Output the (x, y) coordinate of the center of the cell containing the given text.  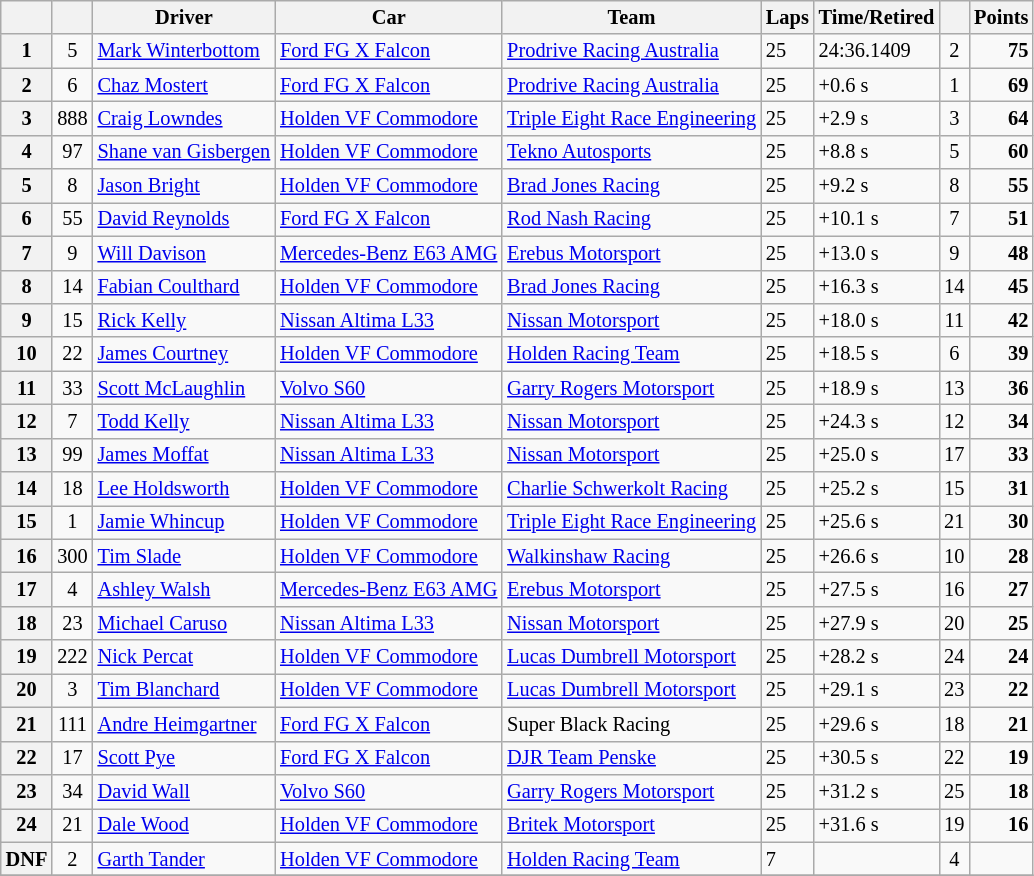
60 (1001, 152)
300 (72, 556)
+16.3 s (877, 287)
James Moffat (184, 455)
+2.9 s (877, 118)
Todd Kelly (184, 421)
+28.2 s (877, 657)
Laps (788, 17)
Rick Kelly (184, 320)
James Courtney (184, 354)
+31.6 s (877, 825)
48 (1001, 253)
+13.0 s (877, 253)
Jason Bright (184, 186)
99 (72, 455)
+27.9 s (877, 623)
27 (1001, 589)
75 (1001, 51)
Super Black Racing (632, 724)
39 (1001, 354)
Scott Pye (184, 758)
Ashley Walsh (184, 589)
DNF (27, 859)
Britek Motorsport (632, 825)
Driver (184, 17)
+26.6 s (877, 556)
Craig Lowndes (184, 118)
+27.5 s (877, 589)
Mark Winterbottom (184, 51)
+25.2 s (877, 489)
+29.1 s (877, 690)
111 (72, 724)
30 (1001, 522)
DJR Team Penske (632, 758)
David Wall (184, 791)
Michael Caruso (184, 623)
Dale Wood (184, 825)
Shane van Gisbergen (184, 152)
222 (72, 657)
+25.6 s (877, 522)
69 (1001, 85)
64 (1001, 118)
Charlie Schwerkolt Racing (632, 489)
+18.9 s (877, 388)
+8.8 s (877, 152)
+18.0 s (877, 320)
+10.1 s (877, 219)
+9.2 s (877, 186)
Chaz Mostert (184, 85)
36 (1001, 388)
Jamie Whincup (184, 522)
51 (1001, 219)
Tim Slade (184, 556)
Will Davison (184, 253)
45 (1001, 287)
Nick Percat (184, 657)
Andre Heimgartner (184, 724)
24:36.1409 (877, 51)
+25.0 s (877, 455)
Team (632, 17)
+0.6 s (877, 85)
+30.5 s (877, 758)
Points (1001, 17)
+24.3 s (877, 421)
David Reynolds (184, 219)
Garth Tander (184, 859)
Tekno Autosports (632, 152)
97 (72, 152)
Rod Nash Racing (632, 219)
Car (388, 17)
+18.5 s (877, 354)
888 (72, 118)
42 (1001, 320)
Lee Holdsworth (184, 489)
Fabian Coulthard (184, 287)
+29.6 s (877, 724)
28 (1001, 556)
31 (1001, 489)
Scott McLaughlin (184, 388)
+31.2 s (877, 791)
Walkinshaw Racing (632, 556)
Time/Retired (877, 17)
Tim Blanchard (184, 690)
